Detect which cell encompasses the target text, then output its (X, Y) center coordinate. 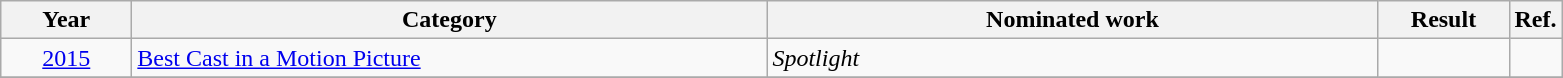
Ref. (1536, 20)
Year (66, 20)
Spotlight (1072, 58)
2015 (66, 58)
Category (450, 20)
Result (1444, 20)
Nominated work (1072, 20)
Best Cast in a Motion Picture (450, 58)
